Scan for the cell matching the given text and deliver its [x, y] coordinate at center. 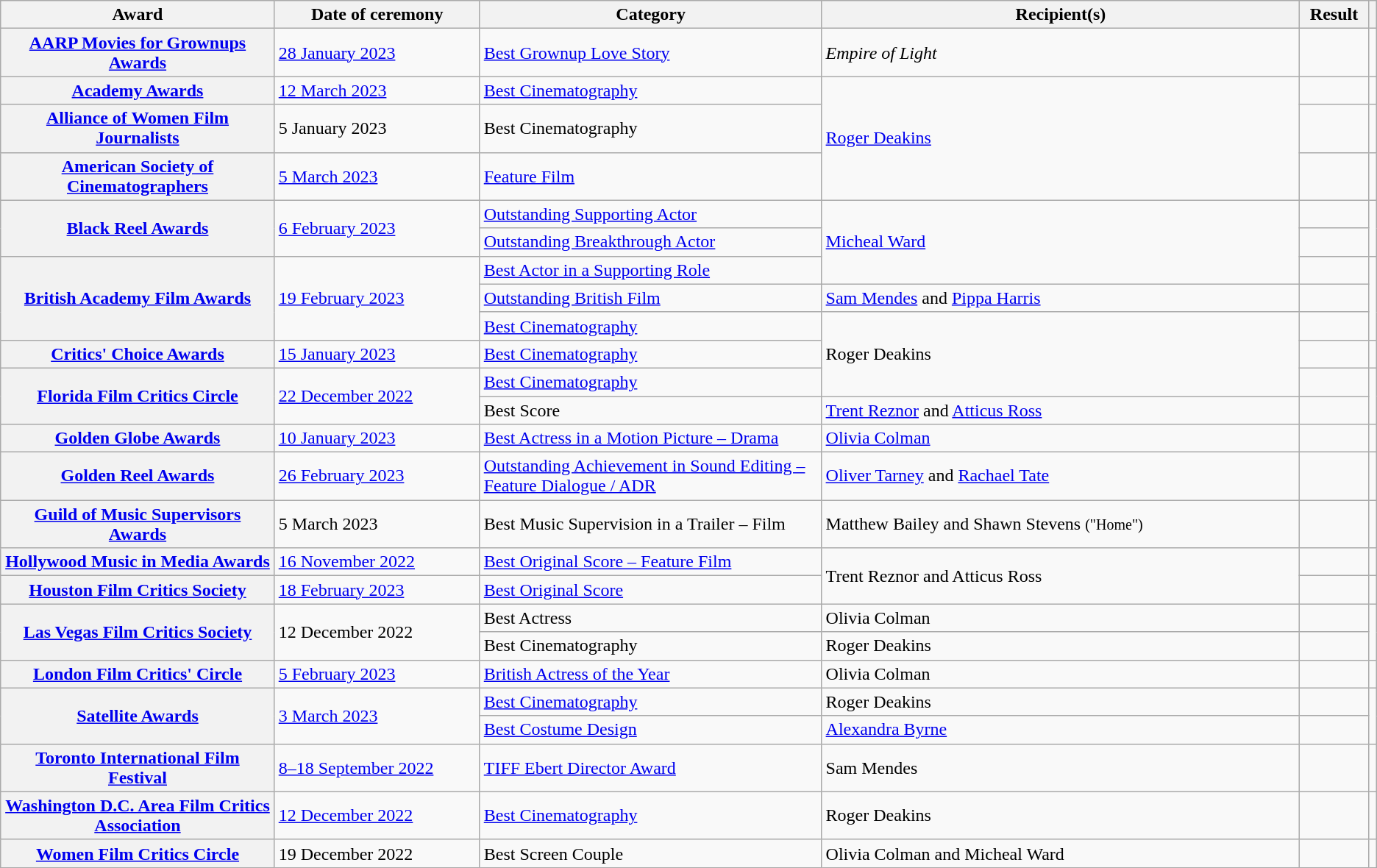
Category [650, 15]
Best Actress [650, 618]
AARP Movies for Grownups Awards [138, 53]
Golden Globe Awards [138, 438]
Empire of Light [1061, 53]
15 January 2023 [377, 354]
16 November 2022 [377, 562]
Recipient(s) [1061, 15]
18 February 2023 [377, 590]
Outstanding Achievement in Sound Editing – Feature Dialogue / ADR [650, 477]
Golden Reel Awards [138, 477]
Olivia Colman and Micheal Ward [1061, 853]
5 January 2023 [377, 128]
Satellite Awards [138, 716]
Alexandra Byrne [1061, 730]
Date of ceremony [377, 15]
12 March 2023 [377, 90]
Sam Mendes [1061, 768]
Result [1334, 15]
Guild of Music Supervisors Awards [138, 524]
Sam Mendes and Pippa Harris [1061, 298]
26 February 2023 [377, 477]
Oliver Tarney and Rachael Tate [1061, 477]
Best Original Score – Feature Film [650, 562]
British Academy Film Awards [138, 298]
American Society of Cinematographers [138, 177]
Toronto International Film Festival [138, 768]
28 January 2023 [377, 53]
22 December 2022 [377, 396]
Academy Awards [138, 90]
19 December 2022 [377, 853]
Best Original Score [650, 590]
5 February 2023 [377, 674]
Feature Film [650, 177]
Hollywood Music in Media Awards [138, 562]
6 February 2023 [377, 228]
Best Actor in a Supporting Role [650, 270]
Micheal Ward [1061, 242]
Florida Film Critics Circle [138, 396]
Best Screen Couple [650, 853]
Award [138, 15]
Alliance of Women Film Journalists [138, 128]
Matthew Bailey and Shawn Stevens ("Home") [1061, 524]
London Film Critics' Circle [138, 674]
Outstanding Supporting Actor [650, 214]
Best Grownup Love Story [650, 53]
Best Actress in a Motion Picture – Drama [650, 438]
Outstanding Breakthrough Actor [650, 242]
Houston Film Critics Society [138, 590]
Las Vegas Film Critics Society [138, 632]
Best Score [650, 410]
8–18 September 2022 [377, 768]
Critics' Choice Awards [138, 354]
Best Music Supervision in a Trailer – Film [650, 524]
Black Reel Awards [138, 228]
Best Costume Design [650, 730]
Outstanding British Film [650, 298]
British Actress of the Year [650, 674]
3 March 2023 [377, 716]
19 February 2023 [377, 298]
10 January 2023 [377, 438]
Women Film Critics Circle [138, 853]
TIFF Ebert Director Award [650, 768]
Washington D.C. Area Film Critics Association [138, 815]
